Detect which cell encompasses the target text, then output its (X, Y) center coordinate. 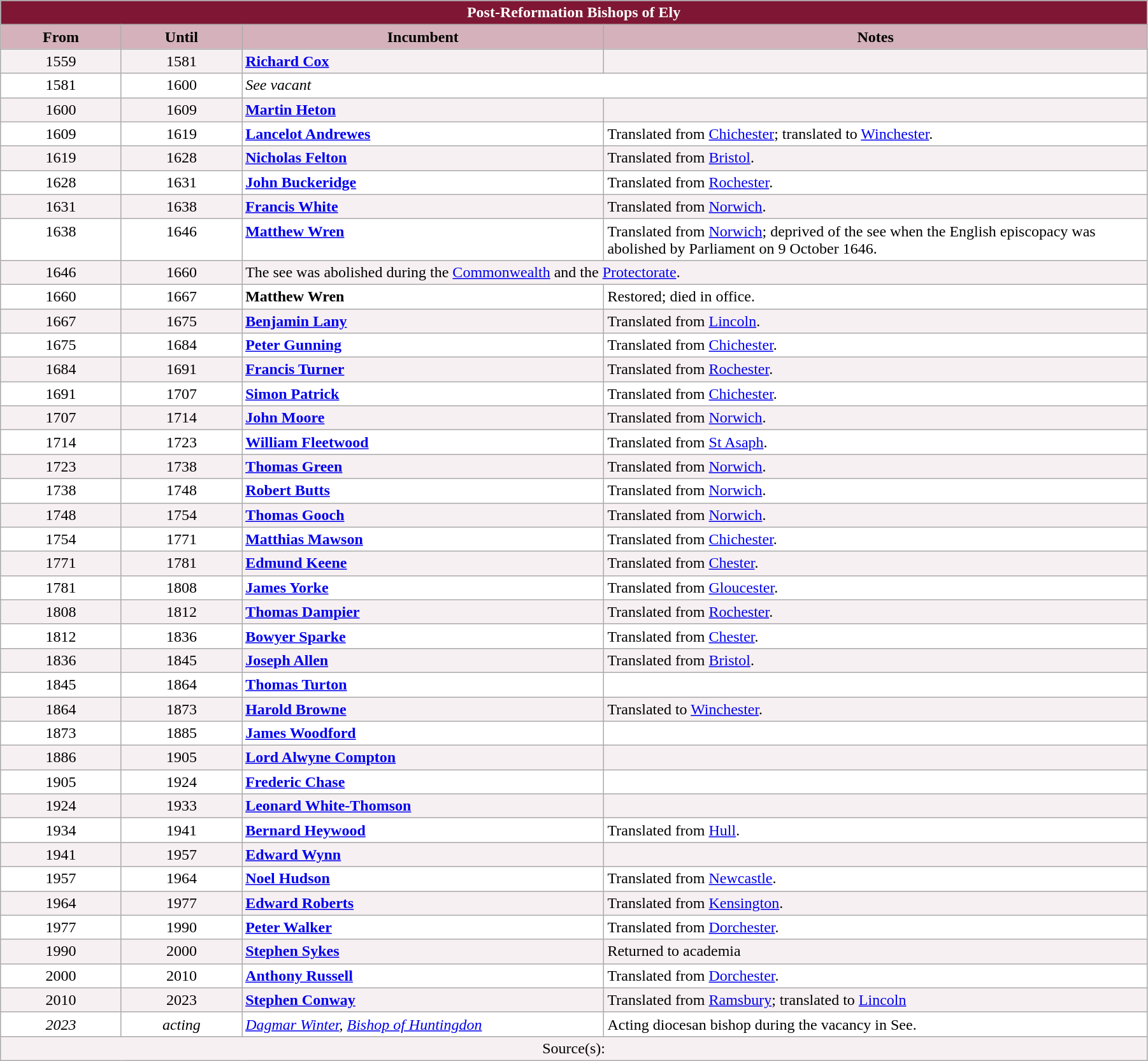
1886 (61, 758)
Frederic Chase (423, 782)
Acting diocesan bishop during the vacancy in See. (875, 1024)
Translated from Norwich; deprived of the see when the English episcopacy was abolished by Parliament on 9 October 1646. (875, 240)
Harold Browne (423, 709)
Restored; died in office. (875, 296)
Edmund Keene (423, 563)
Noel Hudson (423, 879)
Lord Alwyne Compton (423, 758)
See vacant (694, 85)
acting (181, 1024)
Stephen Conway (423, 1000)
Translated to Winchester. (875, 709)
Peter Walker (423, 927)
The see was abolished during the Commonwealth and the Protectorate. (694, 272)
Translated from Hull. (875, 830)
Matthias Mawson (423, 539)
Thomas Dampier (423, 612)
Returned to academia (875, 951)
1934 (61, 830)
Nicholas Felton (423, 158)
Until (181, 37)
John Buckeridge (423, 182)
Joseph Allen (423, 660)
Translated from St Asaph. (875, 442)
Thomas Green (423, 466)
1559 (61, 61)
Dagmar Winter, Bishop of Huntingdon (423, 1024)
Robert Butts (423, 491)
Francis White (423, 206)
Stephen Sykes (423, 951)
Thomas Gooch (423, 515)
James Yorke (423, 588)
From (61, 37)
Translated from Kensington. (875, 903)
Lancelot Andrewes (423, 134)
Edward Wynn (423, 855)
1933 (181, 806)
Benjamin Lany (423, 321)
Translated from Gloucester. (875, 588)
1885 (181, 733)
Edward Roberts (423, 903)
Anthony Russell (423, 976)
Leonard White-Thomson (423, 806)
Thomas Turton (423, 684)
Source(s): (574, 1048)
Francis Turner (423, 370)
Translated from Newcastle. (875, 879)
Translated from Lincoln. (875, 321)
William Fleetwood (423, 442)
Notes (875, 37)
James Woodford (423, 733)
Translated from Chichester; translated to Winchester. (875, 134)
John Moore (423, 418)
Translated from Ramsbury; translated to Lincoln (875, 1000)
Bernard Heywood (423, 830)
Post-Reformation Bishops of Ely (574, 13)
Simon Patrick (423, 394)
Peter Gunning (423, 345)
Incumbent (423, 37)
Richard Cox (423, 61)
Martin Heton (423, 110)
Bowyer Sparke (423, 636)
